Scan for the cell matching the given text and deliver its (X, Y) coordinate at center. 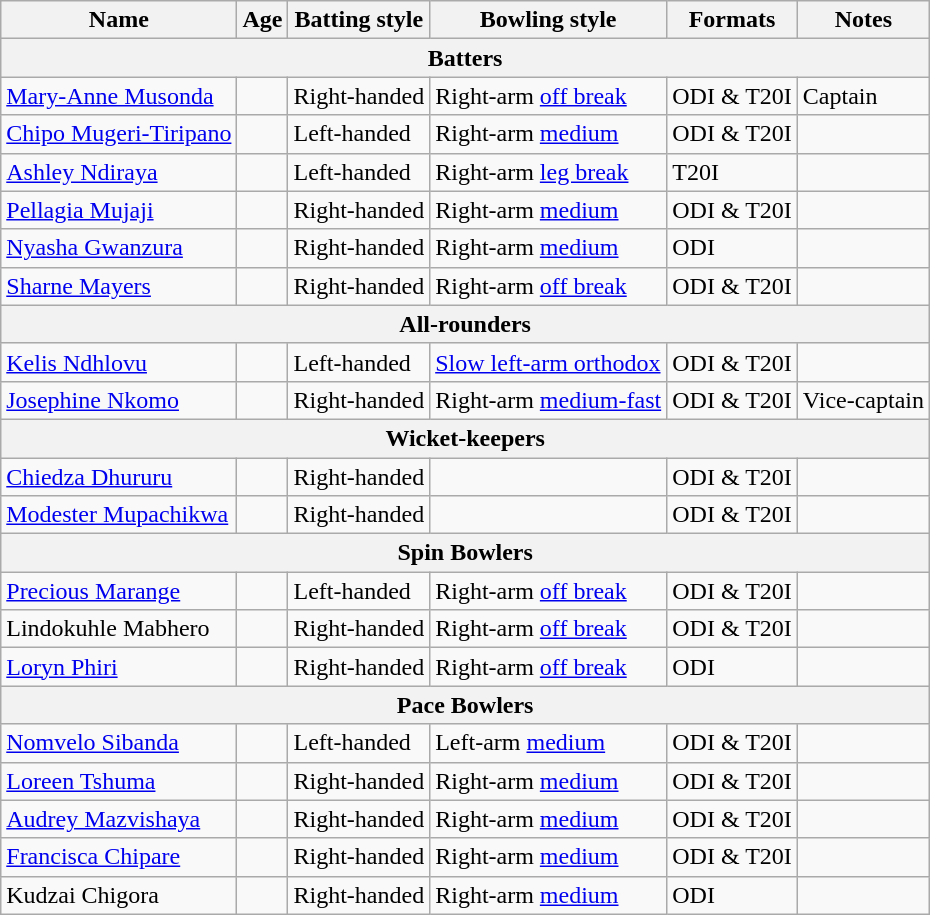
Right-arm medium-fast (548, 400)
Precious Marange (119, 591)
Nomvelo Sibanda (119, 743)
Formats (732, 20)
Spin Bowlers (466, 553)
Pace Bowlers (466, 705)
Mary-Anne Musonda (119, 96)
Name (119, 20)
Josephine Nkomo (119, 400)
Right-arm leg break (548, 172)
Audrey Mazvishaya (119, 819)
Chipo Mugeri-Tiripano (119, 134)
Wicket-keepers (466, 438)
Ashley Ndiraya (119, 172)
Kudzai Chigora (119, 895)
Loreen Tshuma (119, 781)
Francisca Chipare (119, 857)
Nyasha Gwanzura (119, 248)
Batters (466, 58)
T20I (732, 172)
Left-arm medium (548, 743)
Captain (863, 96)
Vice-captain (863, 400)
Bowling style (548, 20)
All-rounders (466, 324)
Age (262, 20)
Lindokuhle Mabhero (119, 629)
Notes (863, 20)
Sharne Mayers (119, 286)
Kelis Ndhlovu (119, 362)
Modester Mupachikwa (119, 515)
Slow left-arm orthodox (548, 362)
Pellagia Mujaji (119, 210)
Batting style (359, 20)
Loryn Phiri (119, 667)
Chiedza Dhururu (119, 477)
